For the text-containing cell, return its midpoint in (x, y) coordinate format. 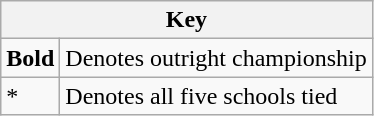
* (30, 96)
Key (186, 20)
Bold (30, 58)
Denotes all five schools tied (216, 96)
Denotes outright championship (216, 58)
